Search for the cell housing the specified text and yield its (x, y) center coordinate. 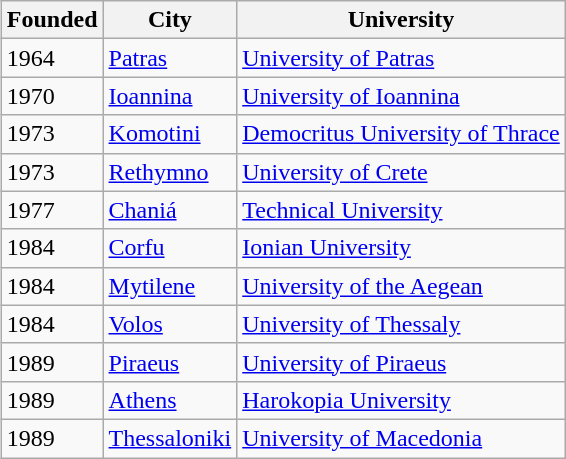
Thessaloniki (170, 438)
Technical University (402, 210)
University (402, 20)
Harokopia University (402, 400)
City (170, 20)
Democritus University of Thrace (402, 134)
University of Piraeus (402, 362)
Ionian University (402, 248)
Volos (170, 324)
Piraeus (170, 362)
Rethymno (170, 172)
University of the Aegean (402, 286)
Founded (52, 20)
1977 (52, 210)
1970 (52, 96)
University of Thessaly (402, 324)
Komotini (170, 134)
University of Macedonia (402, 438)
Mytilene (170, 286)
1964 (52, 58)
Patras (170, 58)
Ioannina (170, 96)
Athens (170, 400)
University of Crete (402, 172)
Corfu (170, 248)
University of Patras (402, 58)
University of Ioannina (402, 96)
Chaniá (170, 210)
